From the cell containing the given text, extract its center point as (x, y) coordinate. 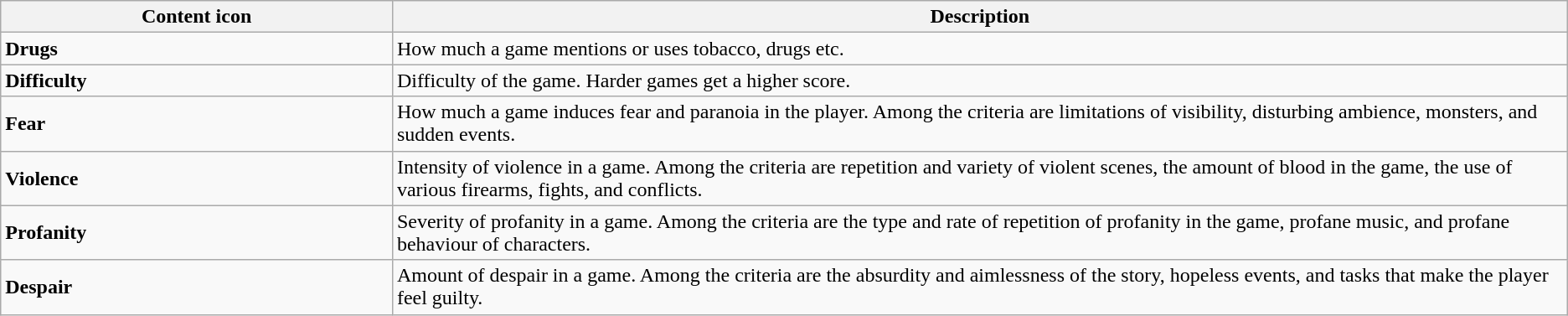
Difficulty of the game. Harder games get a higher score. (980, 80)
Content icon (197, 17)
Fear (197, 124)
How much a game mentions or uses tobacco, drugs etc. (980, 49)
Description (980, 17)
Profanity (197, 233)
Difficulty (197, 80)
Violence (197, 178)
Despair (197, 287)
Drugs (197, 49)
